Output the (x, y) coordinate of the center of the cell containing the given text.  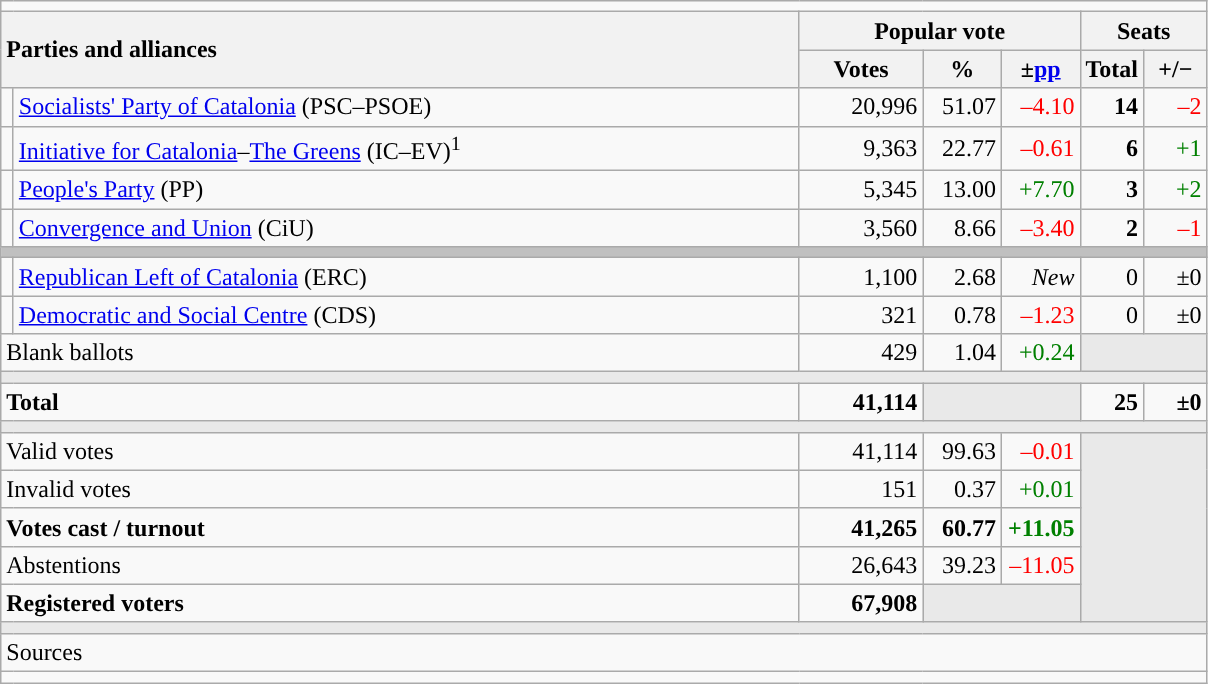
26,643 (861, 565)
1.04 (962, 353)
151 (861, 489)
Initiative for Catalonia–The Greens (IC–EV)1 (406, 148)
+1 (1176, 148)
–0.01 (1040, 451)
67,908 (861, 603)
±pp (1040, 69)
Invalid votes (400, 489)
+/− (1176, 69)
–1 (1176, 228)
5,345 (861, 190)
Parties and alliances (400, 50)
3,560 (861, 228)
99.63 (962, 451)
Republican Left of Catalonia (ERC) (406, 277)
Blank ballots (400, 353)
2.68 (962, 277)
+11.05 (1040, 527)
–11.05 (1040, 565)
2 (1112, 228)
6 (1112, 148)
–1.23 (1040, 315)
Seats (1144, 31)
3 (1112, 190)
Socialists' Party of Catalonia (PSC–PSOE) (406, 107)
Popular vote (940, 31)
% (962, 69)
New (1040, 277)
0.78 (962, 315)
–0.61 (1040, 148)
–3.40 (1040, 228)
Democratic and Social Centre (CDS) (406, 315)
Registered voters (400, 603)
0.37 (962, 489)
Valid votes (400, 451)
41,265 (861, 527)
22.77 (962, 148)
+7.70 (1040, 190)
+0.24 (1040, 353)
13.00 (962, 190)
14 (1112, 107)
–4.10 (1040, 107)
51.07 (962, 107)
Abstentions (400, 565)
9,363 (861, 148)
–2 (1176, 107)
Sources (604, 652)
1,100 (861, 277)
Votes (861, 69)
Convergence and Union (CiU) (406, 228)
321 (861, 315)
60.77 (962, 527)
25 (1112, 402)
Votes cast / turnout (400, 527)
People's Party (PP) (406, 190)
429 (861, 353)
20,996 (861, 107)
+0.01 (1040, 489)
39.23 (962, 565)
8.66 (962, 228)
+2 (1176, 190)
